Find where the given text appears and provide that cell's center as (X, Y) coordinate. 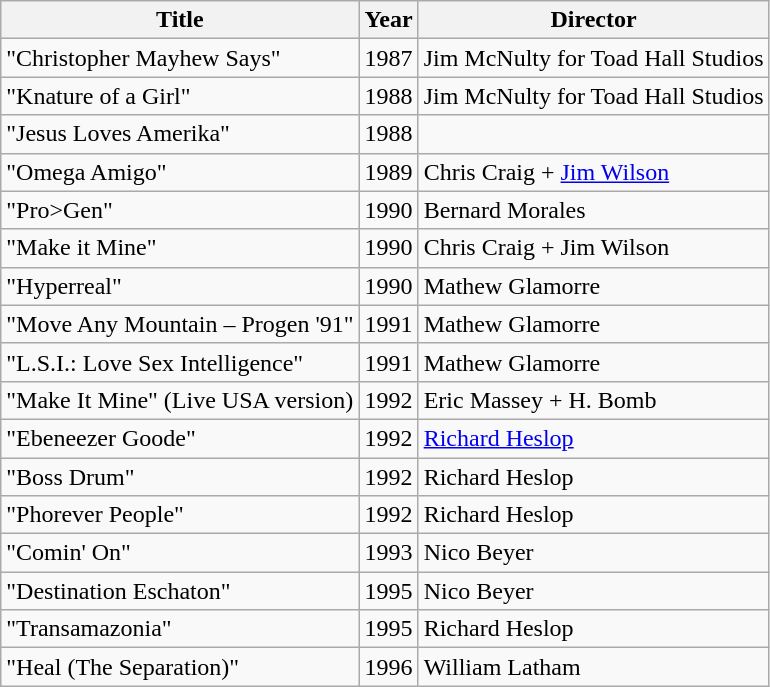
Bernard Morales (594, 210)
"Knature of a Girl" (180, 96)
"Christopher Mayhew Says" (180, 58)
"Destination Eschaton" (180, 591)
Title (180, 20)
"L.S.I.: Love Sex Intelligence" (180, 362)
"Make it Mine" (180, 248)
"Pro>Gen" (180, 210)
1987 (388, 58)
"Phorever People" (180, 515)
Eric Massey + H. Bomb (594, 400)
Year (388, 20)
"Move Any Mountain – Progen '91" (180, 324)
"Heal (The Separation)" (180, 667)
William Latham (594, 667)
"Jesus Loves Amerika" (180, 134)
"Transamazonia" (180, 629)
1993 (388, 553)
"Boss Drum" (180, 477)
"Omega Amigo" (180, 172)
"Hyperreal" (180, 286)
"Make It Mine" (Live USA version) (180, 400)
"Comin' On" (180, 553)
"Ebeneezer Goode" (180, 438)
Director (594, 20)
1989 (388, 172)
1996 (388, 667)
